Scan for the cell matching the given text and deliver its (X, Y) coordinate at center. 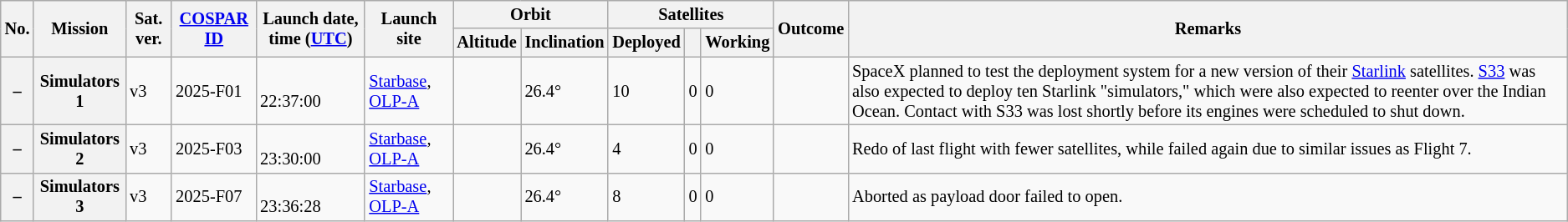
8 (646, 197)
Remarks (1208, 28)
Working (738, 43)
10 (646, 91)
Orbit (531, 14)
Mission (79, 28)
23:36:28 (310, 197)
Sat. ver. (149, 28)
COSPAR ID (214, 28)
2025-F01 (214, 91)
Redo of last flight with fewer satellites, while failed again due to similar issues as Flight 7. (1208, 149)
Altitude (487, 43)
Outcome (811, 28)
Launch date, time (UTC) (310, 28)
Simulators 2 (79, 149)
Simulators 1 (79, 91)
23:30:00 (310, 149)
Aborted as payload door failed to open. (1208, 197)
Simulators 3 (79, 197)
Launch site (408, 28)
4 (646, 149)
2025-F03 (214, 149)
Deployed (646, 43)
2025-F07 (214, 197)
22:37:00 (310, 91)
Inclination (565, 43)
Satellites (691, 14)
No. (18, 28)
